Capture the cell that displays the provided text and extract its [X, Y] central coordinate. 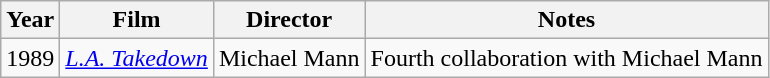
Year [30, 20]
Fourth collaboration with Michael Mann [566, 58]
1989 [30, 58]
Director [289, 20]
Michael Mann [289, 58]
Notes [566, 20]
Film [137, 20]
L.A. Takedown [137, 58]
